From the cell containing the given text, extract its center point as (X, Y) coordinate. 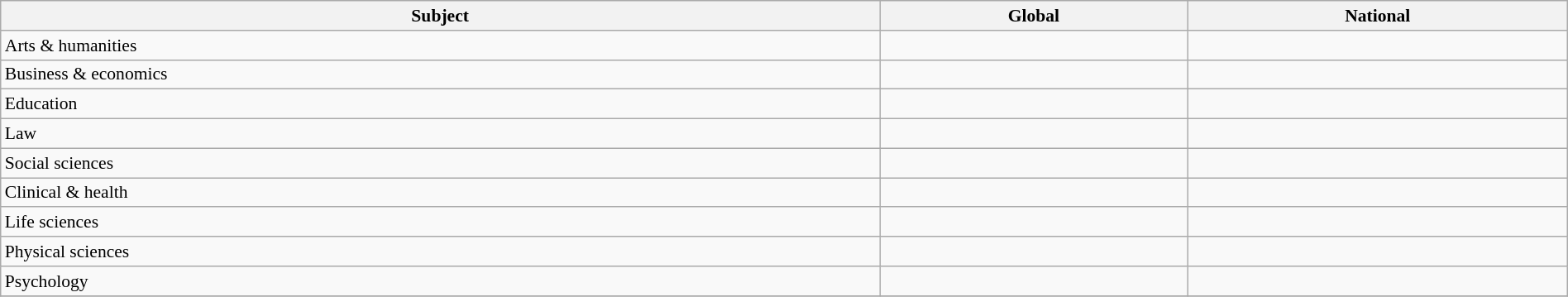
Subject (440, 16)
Business & economics (440, 74)
Physical sciences (440, 251)
Law (440, 134)
Arts & humanities (440, 46)
Clinical & health (440, 193)
Life sciences (440, 223)
Global (1034, 16)
Psychology (440, 281)
National (1378, 16)
Social sciences (440, 163)
Education (440, 104)
